Capture the cell that displays the provided text and extract its (X, Y) central coordinate. 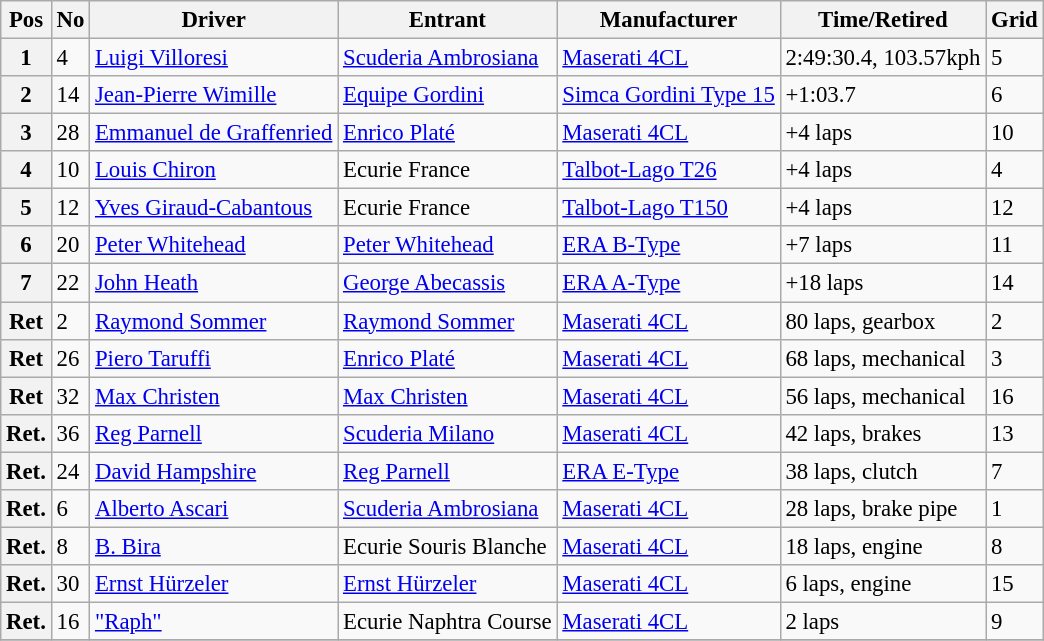
Emmanuel de Graffenried (214, 133)
36 (70, 433)
Ecurie Souris Blanche (448, 546)
42 laps, brakes (883, 433)
George Abecassis (448, 283)
Talbot-Lago T150 (668, 208)
Manufacturer (668, 20)
30 (70, 584)
Entrant (448, 20)
Scuderia Milano (448, 433)
Ecurie Naphtra Course (448, 621)
2:49:30.4, 103.57kph (883, 58)
No (70, 20)
Alberto Ascari (214, 509)
"Raph" (214, 621)
Luigi Villoresi (214, 58)
+7 laps (883, 245)
Piero Taruffi (214, 358)
Time/Retired (883, 20)
18 laps, engine (883, 546)
26 (70, 358)
Yves Giraud-Cabantous (214, 208)
ERA A-Type (668, 283)
+1:03.7 (883, 95)
68 laps, mechanical (883, 358)
32 (70, 396)
ERA B-Type (668, 245)
Louis Chiron (214, 170)
20 (70, 245)
ERA E-Type (668, 471)
Pos (26, 20)
28 laps, brake pipe (883, 509)
Simca Gordini Type 15 (668, 95)
6 laps, engine (883, 584)
38 laps, clutch (883, 471)
28 (70, 133)
David Hampshire (214, 471)
Equipe Gordini (448, 95)
B. Bira (214, 546)
John Heath (214, 283)
+18 laps (883, 283)
Talbot-Lago T26 (668, 170)
80 laps, gearbox (883, 321)
15 (1014, 584)
2 laps (883, 621)
24 (70, 471)
22 (70, 283)
11 (1014, 245)
56 laps, mechanical (883, 396)
Grid (1014, 20)
9 (1014, 621)
13 (1014, 433)
Jean-Pierre Wimille (214, 95)
Driver (214, 20)
